Capture the cell that displays the provided text and extract its [X, Y] central coordinate. 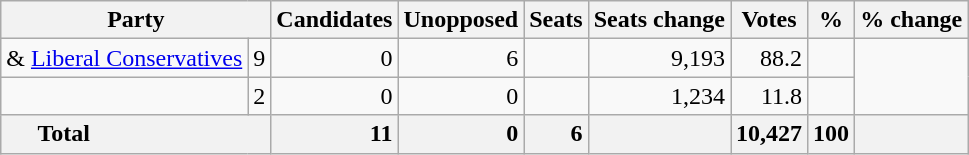
& Liberal Conservatives [124, 58]
Votes [770, 20]
Party [136, 20]
% change [912, 20]
2 [260, 96]
1,234 [659, 96]
Seats change [659, 20]
11 [334, 134]
9 [260, 58]
11.8 [770, 96]
9,193 [659, 58]
Candidates [334, 20]
% [832, 20]
10,427 [770, 134]
88.2 [770, 58]
Seats [556, 20]
Unopposed [461, 20]
100 [832, 134]
Total [136, 134]
